Determine the (x, y) coordinate at the center of the cell enclosing the given text.  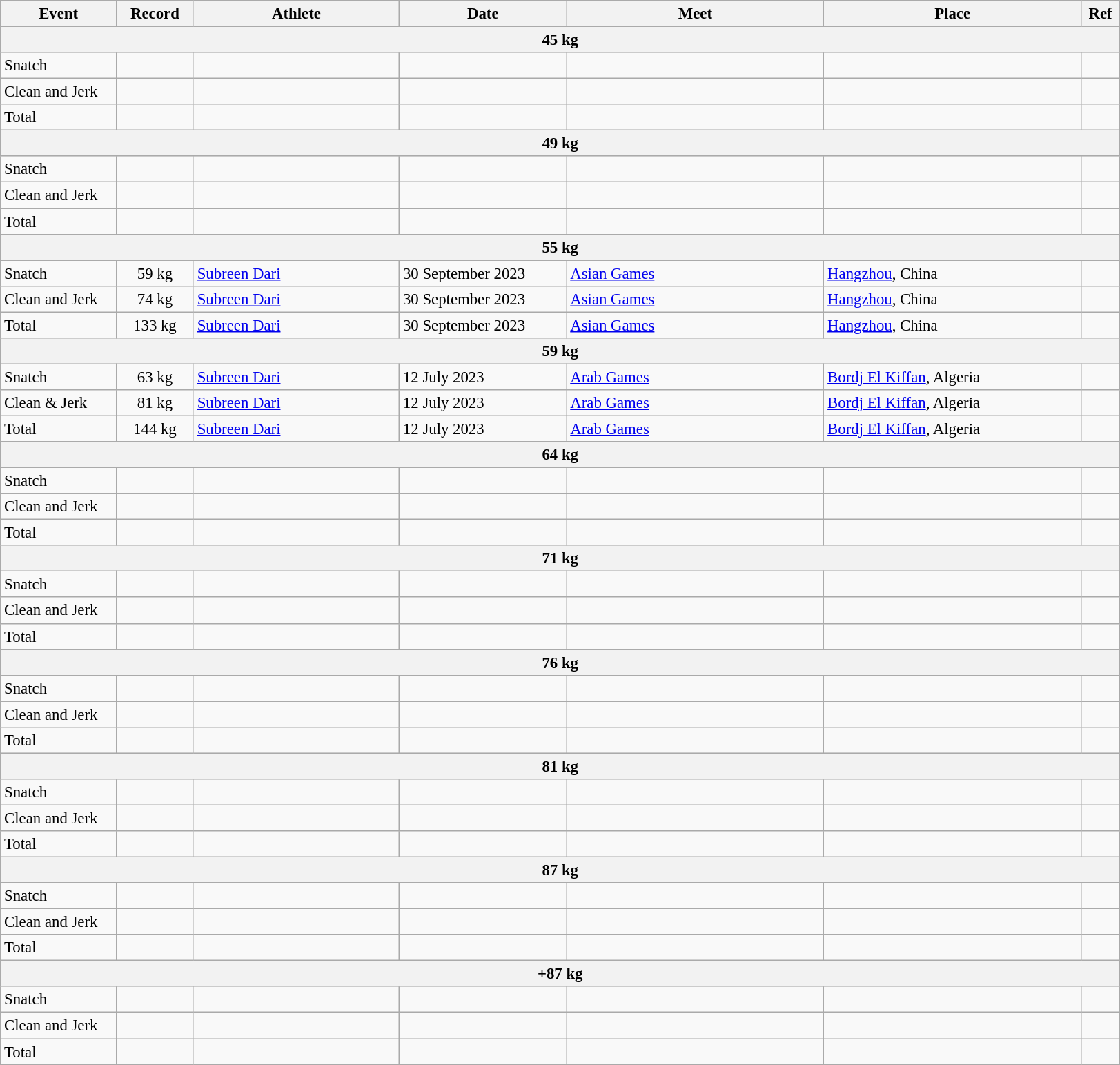
Record (155, 14)
87 kg (560, 870)
Date (483, 14)
144 kg (155, 429)
63 kg (155, 377)
Clean & Jerk (59, 403)
45 kg (560, 40)
74 kg (155, 299)
55 kg (560, 247)
Place (952, 14)
Ref (1101, 14)
133 kg (155, 325)
+87 kg (560, 974)
Event (59, 14)
64 kg (560, 455)
76 kg (560, 663)
49 kg (560, 144)
Meet (696, 14)
71 kg (560, 558)
Athlete (296, 14)
